Detect which cell encompasses the target text, then output its (x, y) center coordinate. 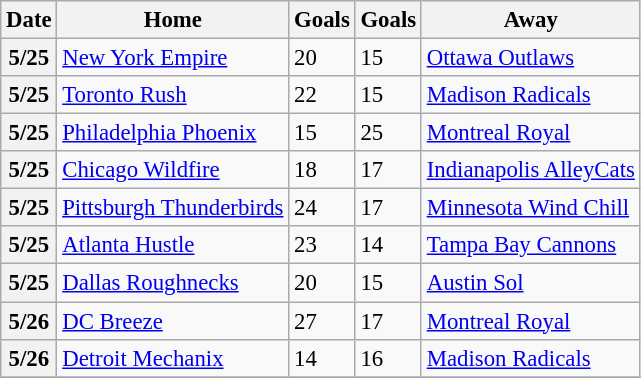
24 (322, 208)
Ottawa Outlaws (530, 58)
Indianapolis AlleyCats (530, 170)
Chicago Wildfire (173, 170)
23 (322, 245)
16 (388, 358)
18 (322, 170)
Toronto Rush (173, 95)
Detroit Mechanix (173, 358)
Away (530, 20)
22 (322, 95)
Home (173, 20)
25 (388, 133)
Pittsburgh Thunderbirds (173, 208)
New York Empire (173, 58)
Date (29, 20)
Austin Sol (530, 283)
Dallas Roughnecks (173, 283)
Tampa Bay Cannons (530, 245)
27 (322, 321)
Atlanta Hustle (173, 245)
Philadelphia Phoenix (173, 133)
Minnesota Wind Chill (530, 208)
DC Breeze (173, 321)
